Capture the cell that displays the provided text and extract its [x, y] central coordinate. 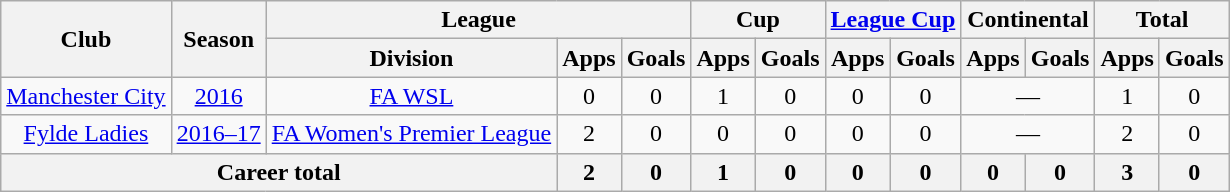
FA WSL [412, 96]
Cup [758, 20]
FA Women's Premier League [412, 134]
Career total [279, 172]
Total [1162, 20]
League [478, 20]
Season [218, 39]
Division [412, 58]
Club [86, 39]
Manchester City [86, 96]
2016 [218, 96]
2016–17 [218, 134]
Continental [1028, 20]
Fylde Ladies [86, 134]
3 [1127, 172]
League Cup [893, 20]
